From the cell containing the given text, extract its center point as [X, Y] coordinate. 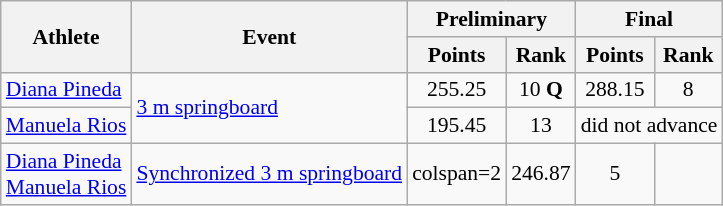
3 m springboard [269, 108]
195.45 [456, 126]
Final [650, 19]
Diana Pineda [66, 90]
Manuela Rios [66, 126]
colspan=2 [456, 174]
5 [615, 174]
13 [540, 126]
Synchronized 3 m springboard [269, 174]
Preliminary [492, 19]
10 Q [540, 90]
246.87 [540, 174]
255.25 [456, 90]
Athlete [66, 36]
Diana PinedaManuela Rios [66, 174]
Event [269, 36]
did not advance [650, 126]
8 [688, 90]
288.15 [615, 90]
